Scan for the cell matching the given text and deliver its (X, Y) coordinate at center. 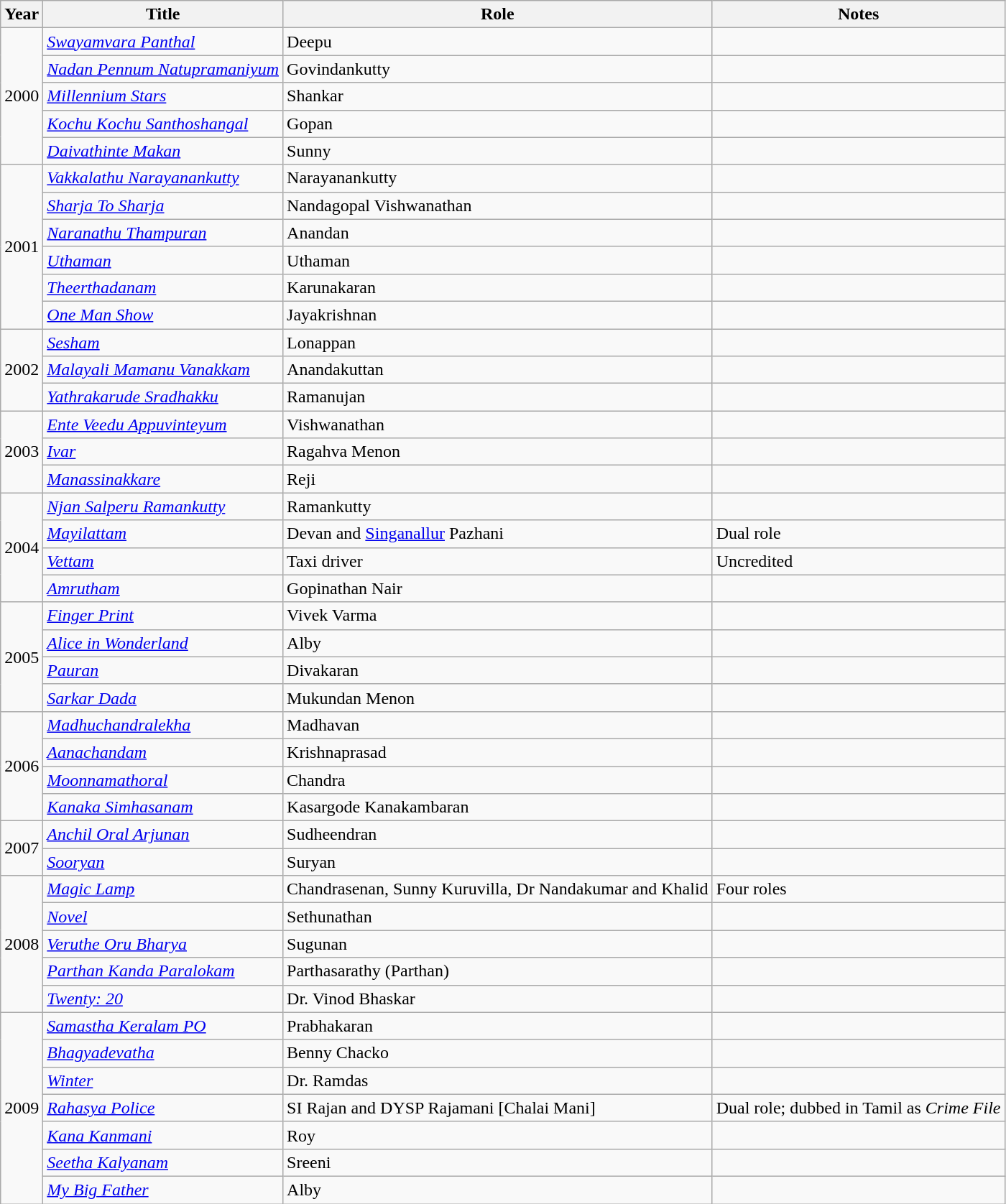
Sooryan (163, 862)
2008 (22, 944)
Pauran (163, 670)
Jayakrishnan (498, 315)
Chandrasenan, Sunny Kuruvilla, Dr Nandakumar and Khalid (498, 889)
2003 (22, 452)
Lonappan (498, 343)
Parthasarathy (Parthan) (498, 971)
Moonnamathoral (163, 779)
Sunny (498, 151)
Mayilattam (163, 534)
Naranathu Thampuran (163, 233)
Twenty: 20 (163, 999)
Narayanankutty (498, 178)
2002 (22, 370)
Deepu (498, 42)
Divakaran (498, 670)
Winter (163, 1080)
Taxi driver (498, 561)
Sugunan (498, 944)
Notes (858, 14)
Ragahva Menon (498, 452)
Kasargode Kanakambaran (498, 807)
Amrutham (163, 588)
Theerthadanam (163, 287)
Anandan (498, 233)
Mukundan Menon (498, 698)
2007 (22, 848)
Uncredited (858, 561)
Anchil Oral Arjunan (163, 835)
Karunakaran (498, 287)
Madhavan (498, 725)
Gopan (498, 124)
Sarkar Dada (163, 698)
2009 (22, 1108)
Roy (498, 1135)
2005 (22, 657)
Reji (498, 479)
Govindankutty (498, 69)
Vishwanathan (498, 425)
Anandakuttan (498, 370)
Rahasya Police (163, 1108)
Sharja To Sharja (163, 205)
Dr. Ramdas (498, 1080)
Sudheendran (498, 835)
Year (22, 14)
Dual role; dubbed in Tamil as Crime File (858, 1108)
Ramankutty (498, 506)
Veruthe Oru Bharya (163, 944)
Vakkalathu Narayanankutty (163, 178)
Krishnaprasad (498, 752)
Chandra (498, 779)
Ente Veedu Appuvinteyum (163, 425)
Title (163, 14)
Alice in Wonderland (163, 643)
Ivar (163, 452)
Bhagyadevatha (163, 1053)
Four roles (858, 889)
2000 (22, 96)
Nadan Pennum Natupramaniyum (163, 69)
Yathrakarude Sradhakku (163, 397)
Kana Kanmani (163, 1135)
2006 (22, 766)
Sreeni (498, 1162)
Dr. Vinod Bhaskar (498, 999)
Suryan (498, 862)
Sesham (163, 343)
Aanachandam (163, 752)
Role (498, 14)
Manassinakkare (163, 479)
Finger Print (163, 616)
Seetha Kalyanam (163, 1162)
Kanaka Simhasanam (163, 807)
Nandagopal Vishwanathan (498, 205)
Shankar (498, 96)
One Man Show (163, 315)
Dual role (858, 534)
Swayamvara Panthal (163, 42)
My Big Father (163, 1190)
2001 (22, 246)
Magic Lamp (163, 889)
Devan and Singanallur Pazhani (498, 534)
Kochu Kochu Santhoshangal (163, 124)
Gopinathan Nair (498, 588)
Samastha Keralam PO (163, 1026)
Benny Chacko (498, 1053)
2004 (22, 547)
Vivek Varma (498, 616)
Daivathinte Makan (163, 151)
Parthan Kanda Paralokam (163, 971)
Malayali Mamanu Vanakkam (163, 370)
Prabhakaran (498, 1026)
Njan Salperu Ramankutty (163, 506)
Vettam (163, 561)
Madhuchandralekha (163, 725)
SI Rajan and DYSP Rajamani [Chalai Mani] (498, 1108)
Novel (163, 917)
Sethunathan (498, 917)
Millennium Stars (163, 96)
Ramanujan (498, 397)
